Search for the cell housing the specified text and yield its (X, Y) center coordinate. 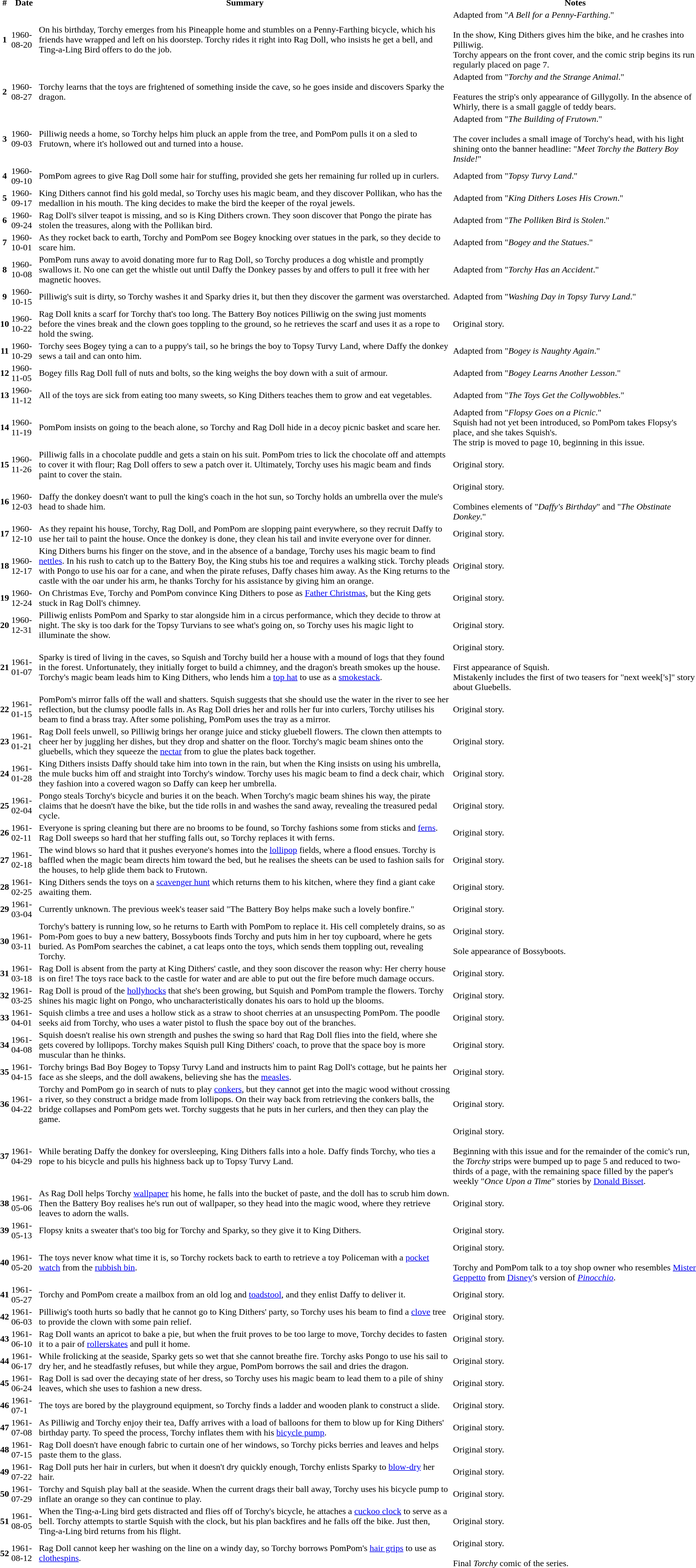
1961-01-21 (24, 741)
1960-10-29 (24, 351)
1961-06-24 (24, 1383)
1961-06-03 (24, 1317)
1961-04-01 (24, 1018)
1960-10-15 (24, 297)
1961-02-25 (24, 887)
1960-12-24 (24, 598)
Torchy and PomPom create a mailbox from an old log and toadstool, and they enlist Daffy to deliver it. (245, 1294)
1961-05-27 (24, 1294)
1961-01-15 (24, 709)
1961-07-08 (24, 1427)
1960-11-26 (24, 464)
Bogey fills Rag Doll full of nuts and bolts, so the king weighs the boy down with a suit of armour. (245, 373)
As they rocket back to earth, Torchy and PomPom see Bogey knocking over statues in the park, so they decide to scare him. (245, 242)
1961-01-28 (24, 773)
1960-12-03 (24, 501)
1961-06-10 (24, 1339)
Torchy learns that the toys are frightened of something inside the cave, so he goes inside and discovers Sparky the dragon. (245, 92)
1960-10-22 (24, 324)
Daffy the donkey doesn't want to pull the king's coach in the hot sun, so Torchy holds an umbrella over the mule's head to shade him. (245, 501)
1960-10-01 (24, 242)
1960-08-27 (24, 92)
1960-12-17 (24, 566)
1960-09-24 (24, 220)
1961-03-18 (24, 973)
1961-04-15 (24, 1072)
1960-12-10 (24, 534)
1961-04-08 (24, 1045)
1961-04-29 (24, 1156)
Rag Doll doesn't have enough fabric to curtain one of her windows, so Torchy picks berries and leaves and helps paste them to the glass. (245, 1449)
Currently unknown. The previous week's teaser said "The Battery Boy helps make such a lovely bonfire." (245, 909)
1960-11-05 (24, 373)
Rag Doll puts her hair in curlers, but when it doesn't dry quickly enough, Torchy enlists Sparky to blow-dry her hair. (245, 1472)
1961-03-25 (24, 995)
1961-07-15 (24, 1449)
1960-09-10 (24, 176)
1960-08-20 (24, 40)
1961-02-11 (24, 833)
1961-07-29 (24, 1494)
1961-08-05 (24, 1521)
1960-12-31 (24, 625)
Pilliwig's suit is dirty, so Torchy washes it and Sparky dries it, but then they discover the garment was overstarched. (245, 297)
1961-04-22 (24, 1104)
1961-01-07 (24, 667)
All of the toys are sick from eating too many sweets, so King Dithers teaches them to grow and eat vegetables. (245, 395)
1960-11-19 (24, 428)
On Christmas Eve, Torchy and PomPom convince King Dithers to pose as Father Christmas, but the King gets stuck in Rag Doll's chimney. (245, 598)
The toys never know what time it is, so Torchy rockets back to earth to retrieve a toy Policeman with a pocket watch from the rubbish bin. (245, 1263)
1960-09-17 (24, 198)
1961-02-04 (24, 806)
1961-05-06 (24, 1203)
1961-07-22 (24, 1472)
PomPom insists on going to the beach alone, so Torchy and Rag Doll hide in a decoy picnic basket and scare her. (245, 428)
1961-05-20 (24, 1263)
1960-10-08 (24, 270)
1960-09-03 (24, 139)
1961-06-17 (24, 1361)
PomPom agrees to give Rag Doll some hair for stuffing, provided she gets her remaining fur rolled up in curlers. (245, 176)
Flopsy knits a sweater that's too big for Torchy and Sparky, so they give it to King Dithers. (245, 1230)
Torchy sees Bogey tying a can to a puppy's tail, so he brings the boy to Topsy Turvy Land, where Daffy the donkey sews a tail and can onto him. (245, 351)
1961-03-11 (24, 941)
1961-05-13 (24, 1230)
1960-11-12 (24, 395)
King Dithers sends the toys on a scavenger hunt which returns them to his kitchen, where they find a giant cake awaiting them. (245, 887)
1961-03-04 (24, 909)
1961-07-1 (24, 1405)
1961-02-18 (24, 860)
The toys are bored by the playground equipment, so Torchy finds a ladder and wooden plank to construct a slide. (245, 1405)
